Identify which cell holds the provided text, then report its (x, y) central coordinate. 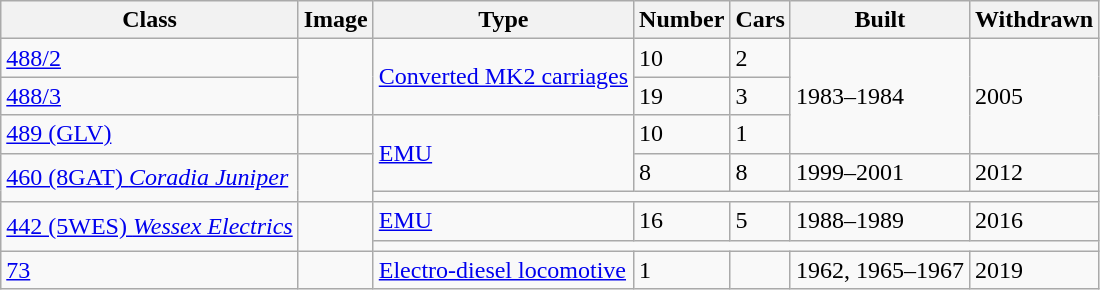
Converted MK2 carriages (503, 77)
2019 (1034, 270)
1988–1989 (880, 221)
2 (760, 58)
488/3 (150, 96)
Image (336, 20)
Cars (760, 20)
5 (760, 221)
Class (150, 20)
16 (682, 221)
2016 (1034, 221)
2012 (1034, 172)
73 (150, 270)
1983–1984 (880, 96)
2005 (1034, 96)
1999–2001 (880, 172)
Number (682, 20)
442 (5WES) Wessex Electrics (150, 226)
460 (8GAT) Coradia Juniper (150, 178)
489 (GLV) (150, 134)
488/2 (150, 58)
Electro-diesel locomotive (503, 270)
1962, 1965–1967 (880, 270)
19 (682, 96)
Type (503, 20)
Built (880, 20)
Withdrawn (1034, 20)
3 (760, 96)
